Find where the given text appears and provide that cell's center as (x, y) coordinate. 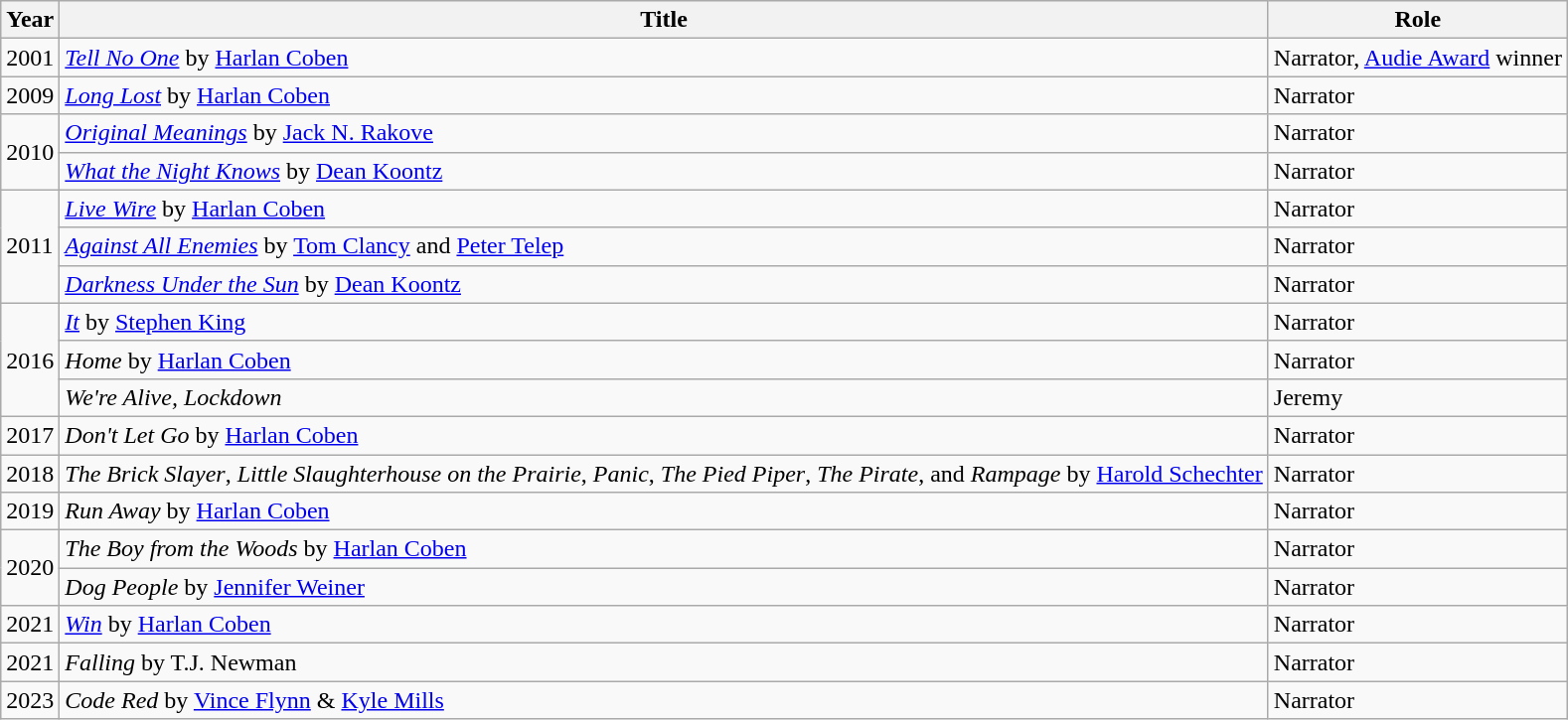
Falling by T.J. Newman (664, 662)
2019 (30, 511)
It by Stephen King (664, 322)
2017 (30, 435)
Run Away by Harlan Coben (664, 511)
2001 (30, 58)
2010 (30, 152)
Against All Enemies by Tom Clancy and Peter Telep (664, 246)
2011 (30, 246)
Tell No One by Harlan Coben (664, 58)
2023 (30, 700)
The Boy from the Woods by Harlan Coben (664, 549)
Don't Let Go by Harlan Coben (664, 435)
2018 (30, 474)
Title (664, 20)
What the Night Knows by Dean Koontz (664, 171)
Long Lost by Harlan Coben (664, 95)
The Brick Slayer, Little Slaughterhouse on the Prairie, Panic, The Pied Piper, The Pirate, and Rampage by Harold Schechter (664, 474)
2016 (30, 360)
2020 (30, 568)
Code Red by Vince Flynn & Kyle Mills (664, 700)
2009 (30, 95)
We're Alive, Lockdown (664, 397)
Live Wire by Harlan Coben (664, 209)
Jeremy (1417, 397)
Darkness Under the Sun by Dean Koontz (664, 284)
Narrator, Audie Award winner (1417, 58)
Original Meanings by Jack N. Rakove (664, 133)
Win by Harlan Coben (664, 625)
Role (1417, 20)
Home by Harlan Coben (664, 360)
Dog People by Jennifer Weiner (664, 587)
Year (30, 20)
